Find where the given text appears and provide that cell's center as (x, y) coordinate. 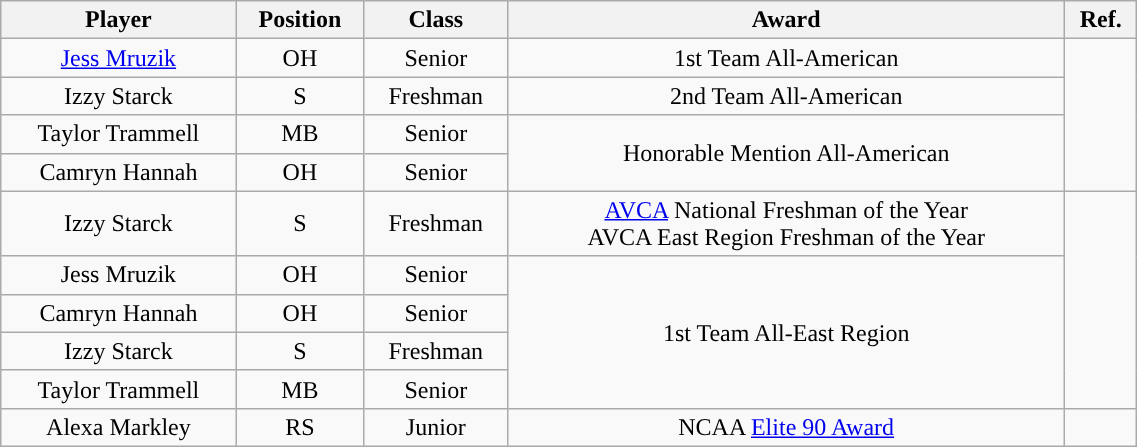
Ref. (1101, 20)
Honorable Mention All-American (786, 153)
RS (300, 427)
Position (300, 20)
Alexa Markley (118, 427)
Class (436, 20)
1st Team All-American (786, 58)
Player (118, 20)
1st Team All-East Region (786, 332)
NCAA Elite 90 Award (786, 427)
2nd Team All-American (786, 96)
Award (786, 20)
Junior (436, 427)
AVCA National Freshman of the Year AVCA East Region Freshman of the Year (786, 224)
